Output the (x, y) coordinate of the center of the cell containing the given text.  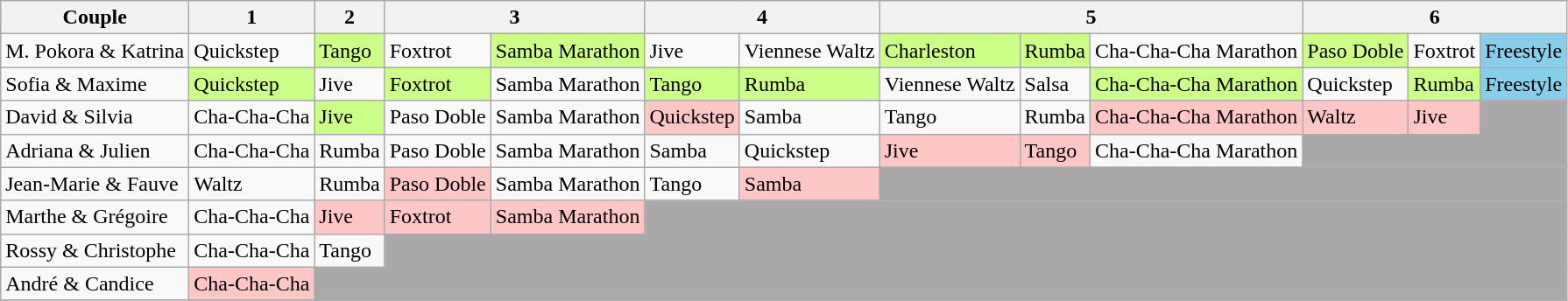
Sofia & Maxime (95, 84)
6 (1435, 17)
3 (515, 17)
Marthe & Grégoire (95, 217)
Charleston (950, 51)
David & Silvia (95, 117)
Adriana & Julien (95, 150)
5 (1091, 17)
1 (252, 17)
Rossy & Christophe (95, 250)
Jean-Marie & Fauve (95, 184)
André & Candice (95, 283)
2 (350, 17)
4 (762, 17)
Couple (95, 17)
M. Pokora & Katrina (95, 51)
Salsa (1055, 84)
